Pinpoint the cell where the given text exists, returning its [x, y] midpoint coordinate. 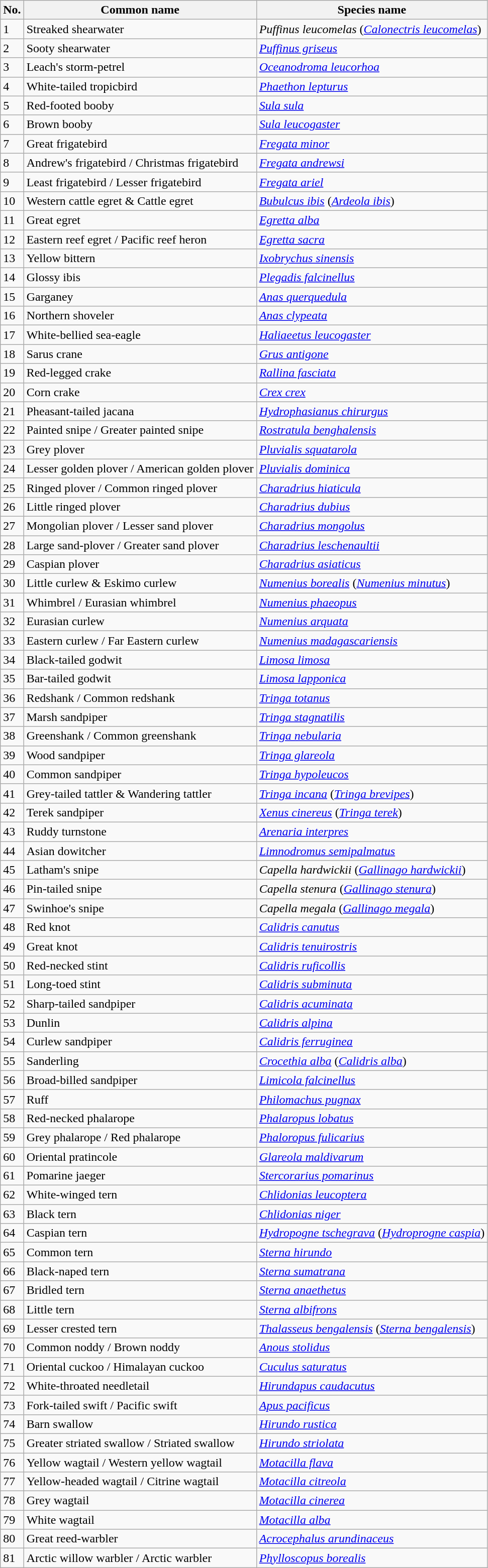
Capella hardwickii (Gallinago hardwickii) [372, 870]
Andrew's frigatebird / Christmas frigatebird [140, 163]
68 [12, 1309]
Sanderling [140, 1061]
Calidris ferruginea [372, 1042]
50 [12, 966]
Limosa limosa [372, 660]
Motacilla citreola [372, 1482]
Black tern [140, 1214]
71 [12, 1367]
79 [12, 1520]
8 [12, 163]
61 [12, 1176]
Calidris alpina [372, 1023]
Barn swallow [140, 1424]
Greenshank / Common greenshank [140, 736]
Tringa incana (Tringa brevipes) [372, 793]
34 [12, 660]
Philomachus pugnax [372, 1099]
6 [12, 125]
Pomarine jaeger [140, 1176]
Sooty shearwater [140, 48]
Terek sandpiper [140, 812]
Grey plover [140, 449]
Northern shoveler [140, 316]
7 [12, 144]
Apus pacificus [372, 1405]
Tringa totanus [372, 698]
White-tailed tropicbird [140, 86]
72 [12, 1386]
Pheasant-tailed jacana [140, 411]
Little tern [140, 1309]
Grey-tailed tattler & Wandering tattler [140, 793]
Eastern reef egret / Pacific reef heron [140, 239]
Dunlin [140, 1023]
Fork-tailed swift / Pacific swift [140, 1405]
Hydropogne tschegrava (Hydroprogne caspia) [372, 1233]
Red-necked phalarope [140, 1118]
52 [12, 1004]
5 [12, 105]
55 [12, 1061]
Yellow-headed wagtail / Citrine wagtail [140, 1482]
Phylloscopus borealis [372, 1558]
21 [12, 411]
Ruff [140, 1099]
Brown booby [140, 125]
16 [12, 316]
Species name [372, 10]
Chlidonias niger [372, 1214]
Charadrius hiaticula [372, 488]
Black-naped tern [140, 1271]
Sula sula [372, 105]
Motacilla cinerea [372, 1501]
Large sand-plover / Greater sand plover [140, 545]
Eurasian curlew [140, 622]
Anous stolidus [372, 1348]
Little ringed plover [140, 507]
24 [12, 468]
28 [12, 545]
Motacilla flava [372, 1463]
Phaethon lepturus [372, 86]
Whimbrel / Eurasian whimbrel [140, 602]
Sterna hirundo [372, 1252]
Black-tailed godwit [140, 660]
Capella stenura (Gallinago stenura) [372, 889]
Tringa nebularia [372, 736]
Calidris subminuta [372, 985]
Charadrius mongolus [372, 526]
Great reed-warbler [140, 1539]
Anas clypeata [372, 316]
Red-footed booby [140, 105]
Arenaria interpres [372, 831]
Garganey [140, 297]
White wagtail [140, 1520]
Fregata minor [372, 144]
Rostratula benghalensis [372, 430]
Marsh sandpiper [140, 717]
Plegadis falcinellus [372, 278]
Crex crex [372, 392]
59 [12, 1137]
Curlew sandpiper [140, 1042]
Glossy ibis [140, 278]
Tringa stagnatilis [372, 717]
17 [12, 335]
60 [12, 1156]
Oriental cuckoo / Himalayan cuckoo [140, 1367]
Numenius arquata [372, 622]
51 [12, 985]
2 [12, 48]
40 [12, 774]
13 [12, 259]
Common tern [140, 1252]
Sula leucogaster [372, 125]
73 [12, 1405]
53 [12, 1023]
20 [12, 392]
38 [12, 736]
Sterna albifrons [372, 1309]
67 [12, 1290]
39 [12, 755]
Swinhoe's snipe [140, 908]
Pluvialis squatarola [372, 449]
Sterna sumatrana [372, 1271]
48 [12, 927]
25 [12, 488]
Eastern curlew / Far Eastern curlew [140, 641]
11 [12, 220]
64 [12, 1233]
Lesser golden plover / American golden plover [140, 468]
41 [12, 793]
65 [12, 1252]
Pluvialis dominica [372, 468]
Xenus cinereus (Tringa terek) [372, 812]
Rallina fasciata [372, 373]
Sharp-tailed sandpiper [140, 1004]
Fregata andrewsi [372, 163]
Fregata ariel [372, 182]
Tringa hypoleucos [372, 774]
No. [12, 10]
Calidris tenuirostris [372, 946]
White-winged tern [140, 1195]
1 [12, 29]
Asian dowitcher [140, 851]
19 [12, 373]
Oriental pratincole [140, 1156]
Crocethia alba (Calidris alba) [372, 1061]
Ruddy turnstone [140, 831]
42 [12, 812]
Chlidonias leucoptera [372, 1195]
Leach's storm-petrel [140, 67]
Bridled tern [140, 1290]
12 [12, 239]
Little curlew & Eskimo curlew [140, 583]
Puffinus leucomelas (Calonectris leucomelas) [372, 29]
47 [12, 908]
10 [12, 201]
Numenius borealis (Numenius minutus) [372, 583]
45 [12, 870]
Limosa lapponica [372, 679]
15 [12, 297]
46 [12, 889]
Ringed plover / Common ringed plover [140, 488]
33 [12, 641]
Great frigatebird [140, 144]
Greater striated swallow / Striated swallow [140, 1443]
77 [12, 1482]
69 [12, 1329]
Hirundo striolata [372, 1443]
Grey wagtail [140, 1501]
Limnodromus semipalmatus [372, 851]
14 [12, 278]
Sterna anaethetus [372, 1290]
43 [12, 831]
Least frigatebird / Lesser frigatebird [140, 182]
White-throated needletail [140, 1386]
Tringa glareola [372, 755]
22 [12, 430]
49 [12, 946]
9 [12, 182]
26 [12, 507]
Egretta alba [372, 220]
Stercorarius pomarinus [372, 1176]
Western cattle egret & Cattle egret [140, 201]
75 [12, 1443]
Broad-billed sandpiper [140, 1080]
Charadrius leschenaultii [372, 545]
Hirundapus caudacutus [372, 1386]
Red-legged crake [140, 373]
57 [12, 1099]
81 [12, 1558]
80 [12, 1539]
44 [12, 851]
70 [12, 1348]
Sarus crane [140, 354]
66 [12, 1271]
Thalasseus bengalensis (Sterna bengalensis) [372, 1329]
Red knot [140, 927]
4 [12, 86]
Calidris acuminata [372, 1004]
Capella megala (Gallinago megala) [372, 908]
Numenius phaeopus [372, 602]
Great knot [140, 946]
74 [12, 1424]
Caspian plover [140, 564]
Puffinus griseus [372, 48]
Haliaeetus leucogaster [372, 335]
Wood sandpiper [140, 755]
58 [12, 1118]
36 [12, 698]
Yellow wagtail / Western yellow wagtail [140, 1463]
Hirundo rustica [372, 1424]
Motacilla alba [372, 1520]
30 [12, 583]
Painted snipe / Greater painted snipe [140, 430]
Latham's snipe [140, 870]
62 [12, 1195]
27 [12, 526]
Phalaropus lobatus [372, 1118]
Cuculus saturatus [372, 1367]
Grus antigone [372, 354]
Common sandpiper [140, 774]
63 [12, 1214]
Oceanodroma leucorhoa [372, 67]
Egretta sacra [372, 239]
Redshank / Common redshank [140, 698]
32 [12, 622]
Acrocephalus arundinaceus [372, 1539]
Numenius madagascariensis [372, 641]
Anas querquedula [372, 297]
Calidris ruficollis [372, 966]
Phaloropus fulicarius [372, 1137]
Bubulcus ibis (Ardeola ibis) [372, 201]
37 [12, 717]
31 [12, 602]
78 [12, 1501]
Corn crake [140, 392]
Glareola maldivarum [372, 1156]
Streaked shearwater [140, 29]
3 [12, 67]
Red-necked stint [140, 966]
Caspian tern [140, 1233]
Lesser crested tern [140, 1329]
Grey phalarope / Red phalarope [140, 1137]
Charadrius asiaticus [372, 564]
Calidris canutus [372, 927]
29 [12, 564]
Ixobrychus sinensis [372, 259]
Long-toed stint [140, 985]
54 [12, 1042]
56 [12, 1080]
23 [12, 449]
Common noddy / Brown noddy [140, 1348]
Pin-tailed snipe [140, 889]
Hydrophasianus chirurgus [372, 411]
18 [12, 354]
Charadrius dubius [372, 507]
Limicola falcinellus [372, 1080]
Bar-tailed godwit [140, 679]
Arctic willow warbler / Arctic warbler [140, 1558]
Mongolian plover / Lesser sand plover [140, 526]
35 [12, 679]
Common name [140, 10]
Great egret [140, 220]
76 [12, 1463]
Yellow bittern [140, 259]
White-bellied sea-eagle [140, 335]
